Locate the cell with the specified text and output its (x, y) center coordinate. 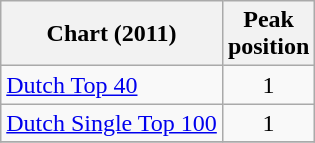
Dutch Single Top 100 (112, 123)
Chart (2011) (112, 34)
Dutch Top 40 (112, 85)
Peakposition (268, 34)
